Scan for the cell matching the given text and deliver its [x, y] coordinate at center. 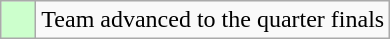
Team advanced to the quarter finals [213, 20]
